Identify which cell holds the provided text, then report its (X, Y) central coordinate. 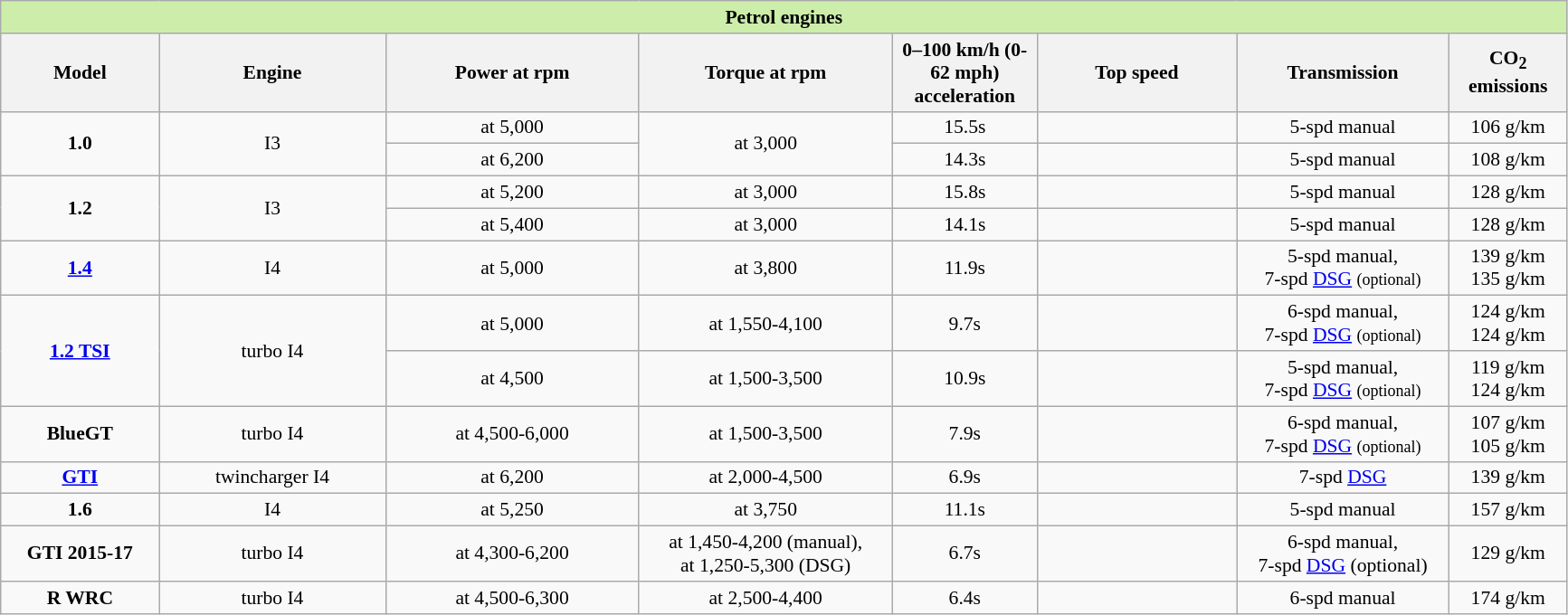
1.6 (80, 510)
Petrol engines (784, 17)
twincharger I4 (272, 478)
157 g/km (1508, 510)
124 g/km 124 g/km (1508, 324)
15.5s (965, 128)
14.1s (965, 224)
at 2,000-4,500 (765, 478)
11.1s (965, 510)
129 g/km (1508, 553)
Top speed (1136, 72)
at 1,450-4,200 (manual), at 1,250-5,300 (DSG) (765, 553)
at 5,250 (512, 510)
106 g/km (1508, 128)
107 g/km 105 g/km (1508, 434)
Model (80, 72)
CO2emissions (1508, 72)
at 4,500-6,000 (512, 434)
10.9s (965, 378)
at 1,550-4,100 (765, 324)
139 g/km (1508, 478)
14.3s (965, 160)
1.2 (80, 208)
GTI 2015-17 (80, 553)
1.4 (80, 268)
7-spd DSG (1343, 478)
Engine (272, 72)
6.4s (965, 598)
0–100 km/h (0-62 mph) acceleration (965, 72)
Transmission (1343, 72)
6.7s (965, 553)
at 2,500-4,400 (765, 598)
at 5,200 (512, 193)
174 g/km (1508, 598)
9.7s (965, 324)
BlueGT (80, 434)
GTI (80, 478)
139 g/km 135 g/km (1508, 268)
at 4,500-6,300 (512, 598)
6-spd manual (1343, 598)
1.2 TSI (80, 351)
Power at rpm (512, 72)
1.0 (80, 143)
7.9s (965, 434)
at 4,500 (512, 378)
at 5,400 (512, 224)
at 3,800 (765, 268)
119 g/km 124 g/km (1508, 378)
at 3,750 (765, 510)
6.9s (965, 478)
11.9s (965, 268)
at 4,300-6,200 (512, 553)
Torque at rpm (765, 72)
R WRC (80, 598)
108 g/km (1508, 160)
15.8s (965, 193)
